Detect which cell encompasses the target text, then output its [x, y] center coordinate. 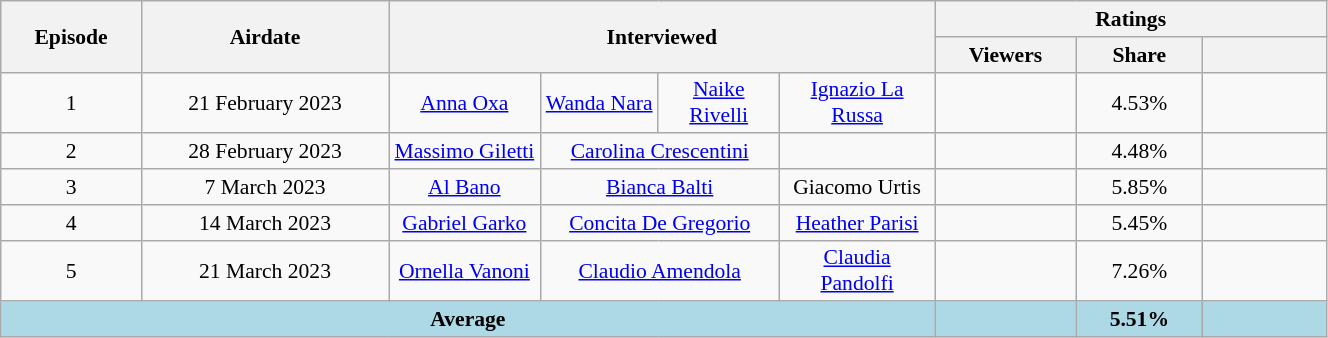
Al Bano [464, 187]
2 [72, 152]
1 [72, 102]
Anna Oxa [464, 102]
Massimo Giletti [464, 152]
Naike Rivelli [718, 102]
Gabriel Garko [464, 223]
Ignazio La Russa [857, 102]
5.45% [1140, 223]
Bianca Balti [660, 187]
21 March 2023 [264, 270]
5 [72, 270]
Average [468, 320]
Viewers [1006, 55]
4 [72, 223]
4.48% [1140, 152]
Heather Parisi [857, 223]
Episode [72, 36]
Concita De Gregorio [660, 223]
28 February 2023 [264, 152]
Claudio Amendola [660, 270]
Airdate [264, 36]
5.85% [1140, 187]
Wanda Nara [599, 102]
5.51% [1140, 320]
14 March 2023 [264, 223]
Share [1140, 55]
Ratings [1131, 19]
Ornella Vanoni [464, 270]
3 [72, 187]
7.26% [1140, 270]
7 March 2023 [264, 187]
4.53% [1140, 102]
Carolina Crescentini [660, 152]
21 February 2023 [264, 102]
Giacomo Urtis [857, 187]
Interviewed [662, 36]
Claudia Pandolfi [857, 270]
